Return the (x, y) coordinate for the center point of the cell that contains the specified text.  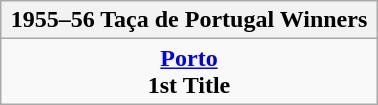
1955–56 Taça de Portugal Winners (189, 20)
Porto1st Title (189, 72)
